For the text-containing cell, return its midpoint in [X, Y] coordinate format. 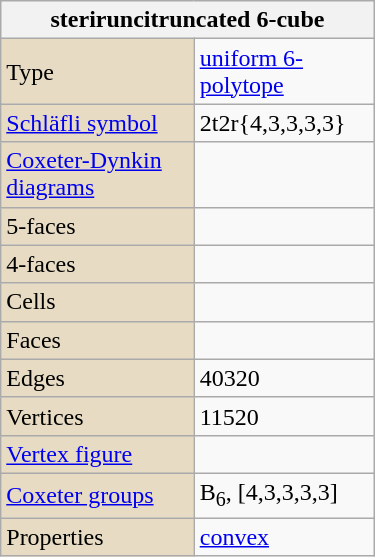
Faces [98, 340]
Coxeter groups [98, 495]
4-faces [98, 264]
Schläfli symbol [98, 123]
5-faces [98, 226]
uniform 6-polytope [284, 72]
Cells [98, 302]
Properties [98, 537]
Type [98, 72]
Vertex figure [98, 454]
2t2r{4,3,3,3,3} [284, 123]
11520 [284, 416]
steriruncitruncated 6-cube [188, 20]
convex [284, 537]
B6, [4,3,3,3,3] [284, 495]
Vertices [98, 416]
Edges [98, 378]
40320 [284, 378]
Coxeter-Dynkin diagrams [98, 174]
